Locate the cell with the specified text and output its [x, y] center coordinate. 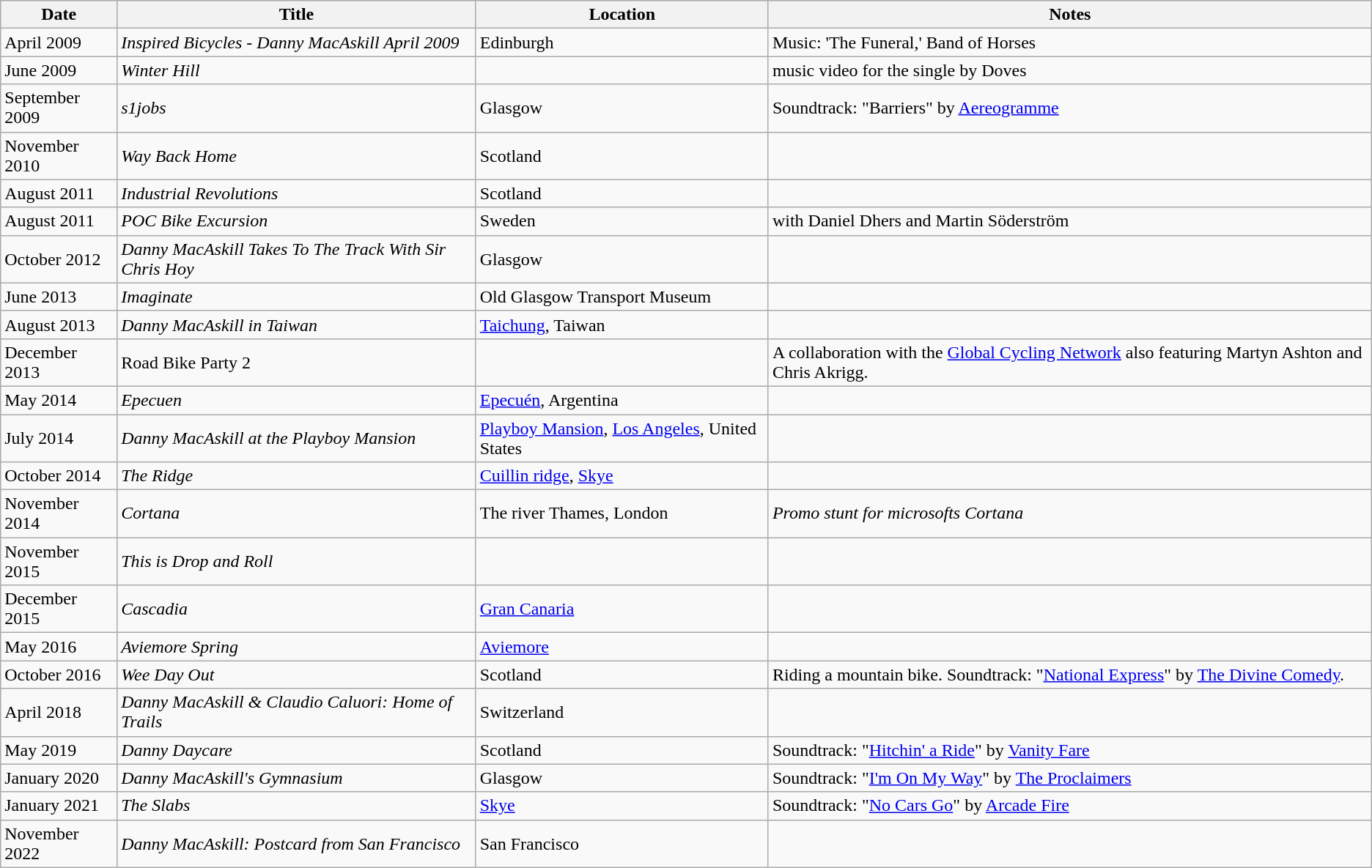
Danny MacAskill at the Playboy Mansion [296, 438]
with Daniel Dhers and Martin Söderström [1070, 221]
Danny MacAskill in Taiwan [296, 324]
Promo stunt for microsofts Cortana [1070, 514]
Epecuén, Argentina [622, 400]
Notes [1070, 15]
Cortana [296, 514]
October 2014 [59, 476]
Imaginate [296, 297]
Danny MacAskill: Postcard from San Francisco [296, 844]
October 2012 [59, 259]
May 2016 [59, 647]
Cuillin ridge, Skye [622, 476]
Cascadia [296, 609]
Playboy Mansion, Los Angeles, United States [622, 438]
Danny MacAskill & Claudio Caluori: Home of Trails [296, 712]
Danny MacAskill Takes To The Track With Sir Chris Hoy [296, 259]
August 2013 [59, 324]
December 2015 [59, 609]
Old Glasgow Transport Museum [622, 297]
May 2019 [59, 750]
Skye [622, 806]
Aviemore Spring [296, 647]
Danny MacAskill's Gymnasium [296, 778]
Aviemore [622, 647]
Gran Canaria [622, 609]
Soundtrack: "Hitchin' a Ride" by Vanity Fare [1070, 750]
November 2022 [59, 844]
Winter Hill [296, 70]
Music: 'The Funeral,' Band of Horses [1070, 42]
December 2013 [59, 362]
July 2014 [59, 438]
s1jobs [296, 108]
Edinburgh [622, 42]
Date [59, 15]
Taichung, Taiwan [622, 324]
Switzerland [622, 712]
January 2020 [59, 778]
Location [622, 15]
POC Bike Excursion [296, 221]
Soundtrack: "No Cars Go" by Arcade Fire [1070, 806]
September 2009 [59, 108]
Danny Daycare [296, 750]
Title [296, 15]
music video for the single by Doves [1070, 70]
Riding a mountain bike. Soundtrack: "National Express" by The Divine Comedy. [1070, 675]
June 2013 [59, 297]
Road Bike Party 2 [296, 362]
April 2018 [59, 712]
April 2009 [59, 42]
This is Drop and Roll [296, 561]
Soundtrack: "Barriers" by Aereogramme [1070, 108]
October 2016 [59, 675]
November 2010 [59, 155]
Wee Day Out [296, 675]
May 2014 [59, 400]
San Francisco [622, 844]
January 2021 [59, 806]
Sweden [622, 221]
June 2009 [59, 70]
A collaboration with the Global Cycling Network also featuring Martyn Ashton and Chris Akrigg. [1070, 362]
November 2014 [59, 514]
The Ridge [296, 476]
Soundtrack: "I'm On My Way" by The Proclaimers [1070, 778]
Way Back Home [296, 155]
November 2015 [59, 561]
Inspired Bicycles - Danny MacAskill April 2009 [296, 42]
Epecuen [296, 400]
The Slabs [296, 806]
The river Thames, London [622, 514]
Industrial Revolutions [296, 193]
